From the cell containing the given text, extract its center point as (X, Y) coordinate. 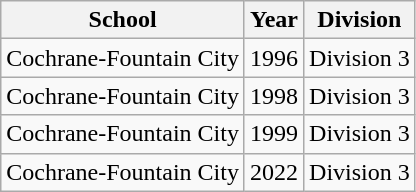
1996 (274, 58)
2022 (274, 172)
Division (360, 20)
Year (274, 20)
School (123, 20)
1998 (274, 96)
1999 (274, 134)
